Output the (X, Y) coordinate of the center of the cell containing the given text.  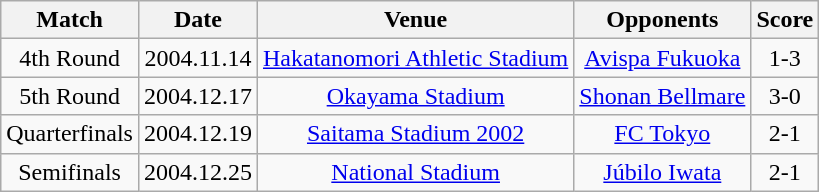
Venue (415, 20)
Shonan Bellmare (662, 96)
Saitama Stadium 2002 (415, 134)
2004.12.25 (198, 172)
Júbilo Iwata (662, 172)
Semifinals (70, 172)
5th Round (70, 96)
3-0 (785, 96)
Score (785, 20)
2004.12.17 (198, 96)
Opponents (662, 20)
Avispa Fukuoka (662, 58)
Date (198, 20)
Quarterfinals (70, 134)
Okayama Stadium (415, 96)
4th Round (70, 58)
Hakatanomori Athletic Stadium (415, 58)
2004.12.19 (198, 134)
Match (70, 20)
FC Tokyo (662, 134)
1-3 (785, 58)
2004.11.14 (198, 58)
National Stadium (415, 172)
